Extract the (X, Y) coordinate from the center of the cell holding the provided text.  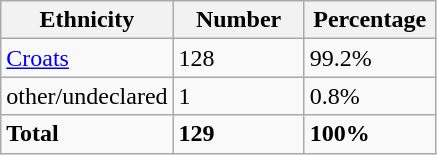
Total (87, 134)
0.8% (370, 96)
1 (238, 96)
99.2% (370, 58)
129 (238, 134)
100% (370, 134)
Croats (87, 58)
128 (238, 58)
Percentage (370, 20)
Number (238, 20)
Ethnicity (87, 20)
other/undeclared (87, 96)
